Identify which cell holds the provided text, then report its (x, y) central coordinate. 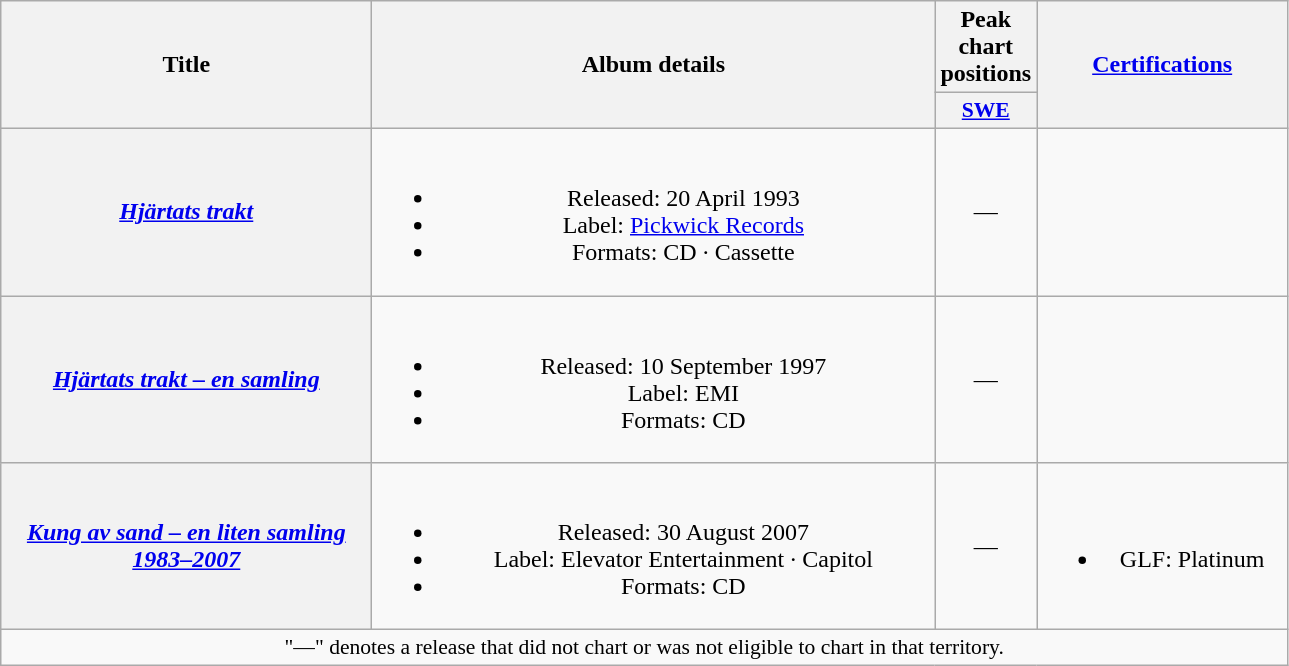
Kung av sand – en liten samling 1983–2007 (186, 546)
Released: 10 September 1997Label: EMIFormats: CD (654, 380)
Album details (654, 65)
Title (186, 65)
Certifications (1162, 65)
Released: 20 April 1993Label: Pickwick RecordsFormats: CD · Cassette (654, 212)
Released: 30 August 2007Label: Elevator Entertainment · CapitolFormats: CD (654, 546)
GLF: Platinum (1162, 546)
"—" denotes a release that did not chart or was not eligible to chart in that territory. (644, 648)
Hjärtats trakt (186, 212)
Hjärtats trakt – en samling (186, 380)
Peak chart positions (986, 47)
SWE (986, 111)
